From the cell containing the given text, extract its center point as (x, y) coordinate. 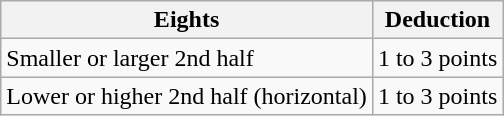
Smaller or larger 2nd half (187, 58)
Eights (187, 20)
Deduction (437, 20)
Lower or higher 2nd half (horizontal) (187, 96)
